Provide the (x, y) coordinate of the cell's center where the given text is located.  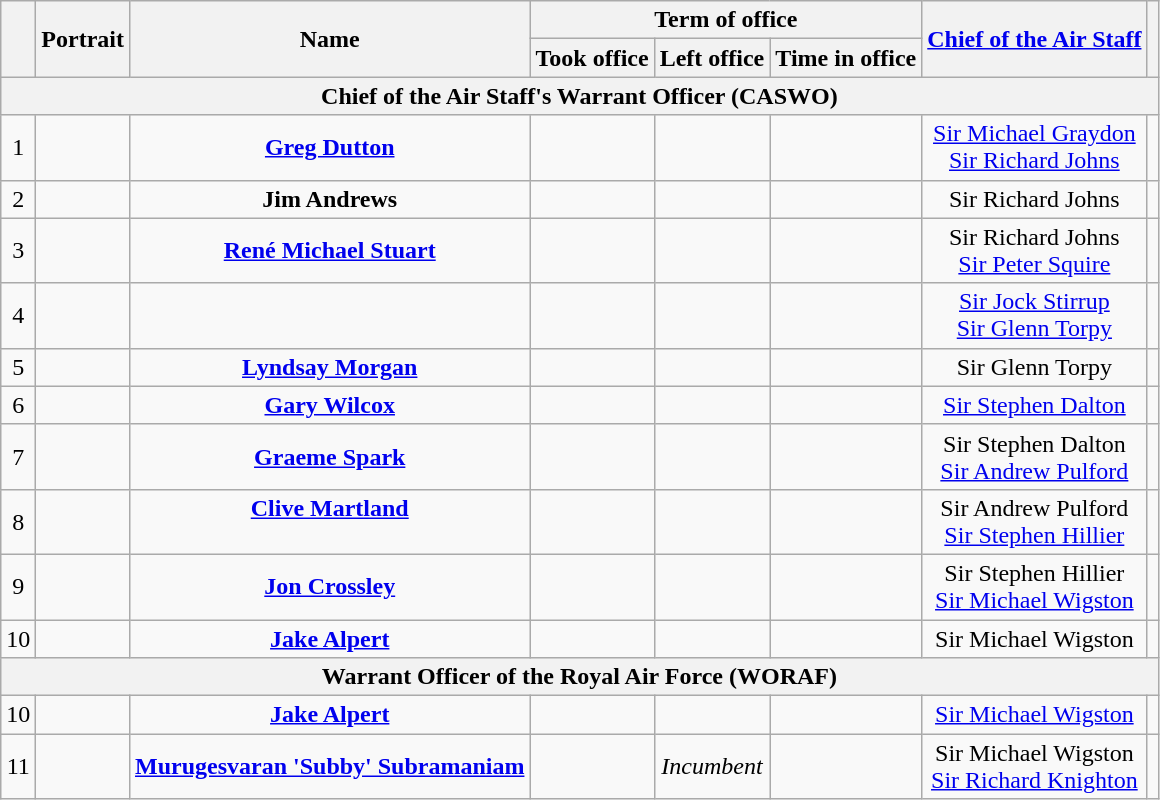
8 (18, 522)
Sir Richard Johns (1034, 199)
Greg Dutton (329, 148)
Clive Martland (329, 522)
Sir Richard JohnsSir Peter Squire (1034, 250)
Sir Glenn Torpy (1034, 367)
Chief of the Air Staff's Warrant Officer (CASWO) (580, 96)
Name (329, 39)
Graeme Spark (329, 456)
Took office (592, 58)
9 (18, 586)
5 (18, 367)
Gary Wilcox (329, 405)
2 (18, 199)
11 (18, 766)
Portrait (83, 39)
Sir Andrew PulfordSir Stephen Hillier (1034, 522)
Chief of the Air Staff (1034, 39)
Sir Jock StirrupSir Glenn Torpy (1034, 316)
René Michael Stuart (329, 250)
Murugesvaran 'Subby' Subramaniam (329, 766)
Jon Crossley (329, 586)
Time in office (846, 58)
Sir Michael WigstonSir Richard Knighton (1034, 766)
Left office (712, 58)
Term of office (726, 20)
6 (18, 405)
Incumbent (712, 766)
Sir Michael GraydonSir Richard Johns (1034, 148)
Lyndsay Morgan (329, 367)
3 (18, 250)
Warrant Officer of the Royal Air Force (WORAF) (580, 677)
Jim Andrews (329, 199)
1 (18, 148)
7 (18, 456)
Sir Stephen Dalton (1034, 405)
4 (18, 316)
Sir Stephen HillierSir Michael Wigston (1034, 586)
Sir Stephen DaltonSir Andrew Pulford (1034, 456)
